For the text-containing cell, return its midpoint in [X, Y] coordinate format. 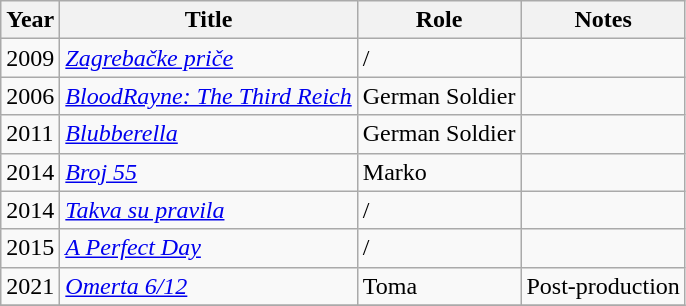
Notes [603, 20]
Toma [439, 286]
Year [30, 20]
2006 [30, 96]
Title [208, 20]
Marko [439, 172]
2015 [30, 248]
2021 [30, 286]
2009 [30, 58]
Broj 55 [208, 172]
Post-production [603, 286]
Blubberella [208, 134]
Omerta 6/12 [208, 286]
Role [439, 20]
BloodRayne: The Third Reich [208, 96]
Zagrebačke priče [208, 58]
Takva su pravila [208, 210]
2011 [30, 134]
A Perfect Day [208, 248]
